For the text-containing cell, return its midpoint in [x, y] coordinate format. 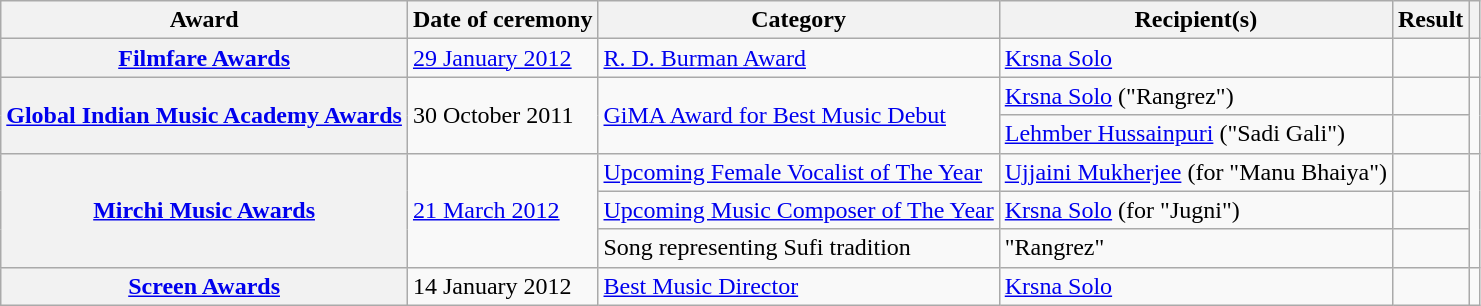
14 January 2012 [502, 286]
Upcoming Female Vocalist of The Year [798, 172]
Best Music Director [798, 286]
Global Indian Music Academy Awards [204, 115]
Upcoming Music Composer of The Year [798, 210]
Mirchi Music Awards [204, 210]
R. D. Burman Award [798, 58]
GiMA Award for Best Music Debut [798, 115]
Recipient(s) [1196, 20]
Category [798, 20]
Result [1430, 20]
Date of ceremony [502, 20]
Song representing Sufi tradition [798, 248]
Lehmber Hussainpuri ("Sadi Gali") [1196, 134]
Krsna Solo ("Rangrez") [1196, 96]
Award [204, 20]
Filmfare Awards [204, 58]
21 March 2012 [502, 210]
29 January 2012 [502, 58]
30 October 2011 [502, 115]
Ujjaini Mukherjee (for "Manu Bhaiya") [1196, 172]
Screen Awards [204, 286]
Krsna Solo (for "Jugni") [1196, 210]
"Rangrez" [1196, 248]
